Find where the given text appears and provide that cell's center as (x, y) coordinate. 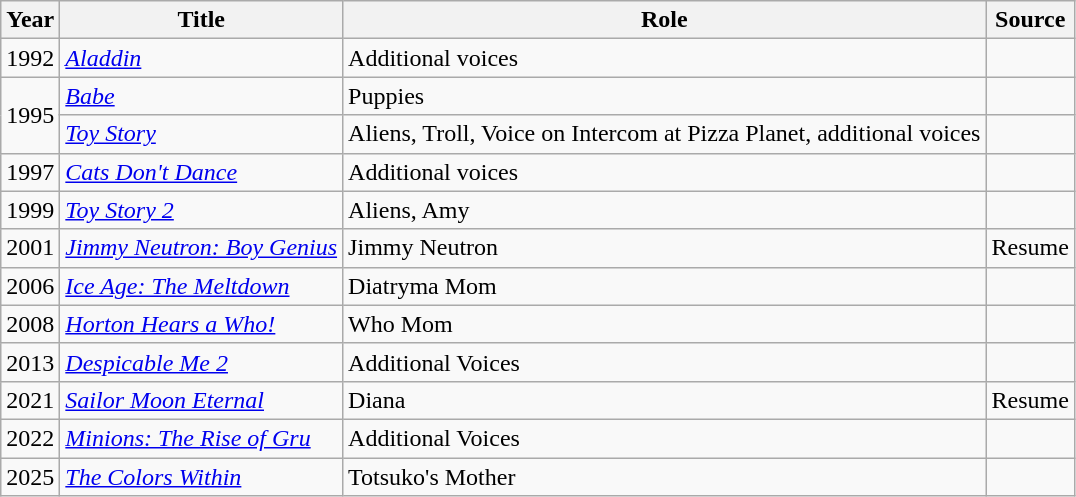
2006 (30, 286)
Horton Hears a Who! (202, 324)
Role (664, 20)
Despicable Me 2 (202, 362)
2021 (30, 400)
2013 (30, 362)
The Colors Within (202, 477)
Aladdin (202, 58)
2001 (30, 248)
1999 (30, 210)
Jimmy Neutron (664, 248)
Year (30, 20)
1997 (30, 172)
1992 (30, 58)
2025 (30, 477)
Puppies (664, 96)
Jimmy Neutron: Boy Genius (202, 248)
Source (1030, 20)
Aliens, Amy (664, 210)
Toy Story (202, 134)
Diana (664, 400)
Babe (202, 96)
Aliens, Troll, Voice on Intercom at Pizza Planet, additional voices (664, 134)
Diatryma Mom (664, 286)
Toy Story 2 (202, 210)
Who Mom (664, 324)
2022 (30, 438)
Totsuko's Mother (664, 477)
Minions: The Rise of Gru (202, 438)
Ice Age: The Meltdown (202, 286)
2008 (30, 324)
Sailor Moon Eternal (202, 400)
Title (202, 20)
Cats Don't Dance (202, 172)
1995 (30, 115)
